Output the (X, Y) coordinate of the center of the cell containing the given text.  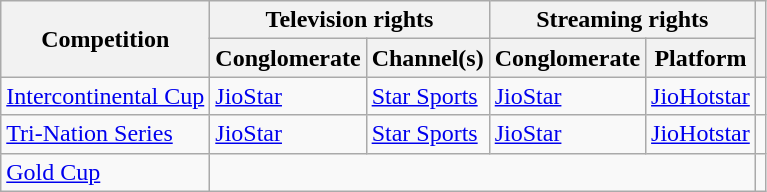
Intercontinental Cup (106, 96)
Competition (106, 39)
Channel(s) (428, 58)
Platform (701, 58)
Streaming rights (622, 20)
Gold Cup (106, 172)
Television rights (350, 20)
Tri-Nation Series (106, 134)
